Identify which cell holds the provided text, then report its (x, y) central coordinate. 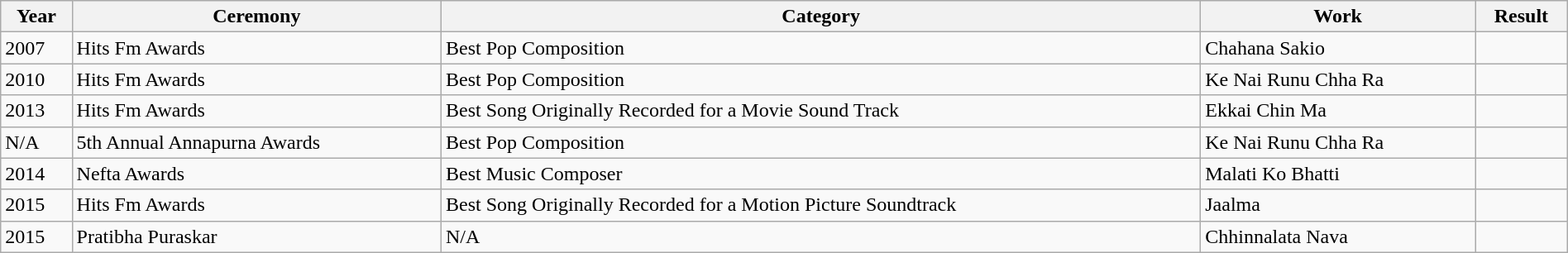
Malati Ko Bhatti (1338, 174)
Best Music Composer (821, 174)
Category (821, 17)
Chahana Sakio (1338, 48)
Jaalma (1338, 205)
Pratibha Puraskar (256, 236)
2007 (36, 48)
5th Annual Annapurna Awards (256, 142)
2010 (36, 79)
2014 (36, 174)
Best Song Originally Recorded for a Movie Sound Track (821, 111)
Year (36, 17)
Result (1522, 17)
2013 (36, 111)
Ekkai Chin Ma (1338, 111)
Ceremony (256, 17)
Chhinnalata Nava (1338, 236)
Best Song Originally Recorded for a Motion Picture Soundtrack (821, 205)
Nefta Awards (256, 174)
Work (1338, 17)
